From the cell containing the given text, extract its center point as (X, Y) coordinate. 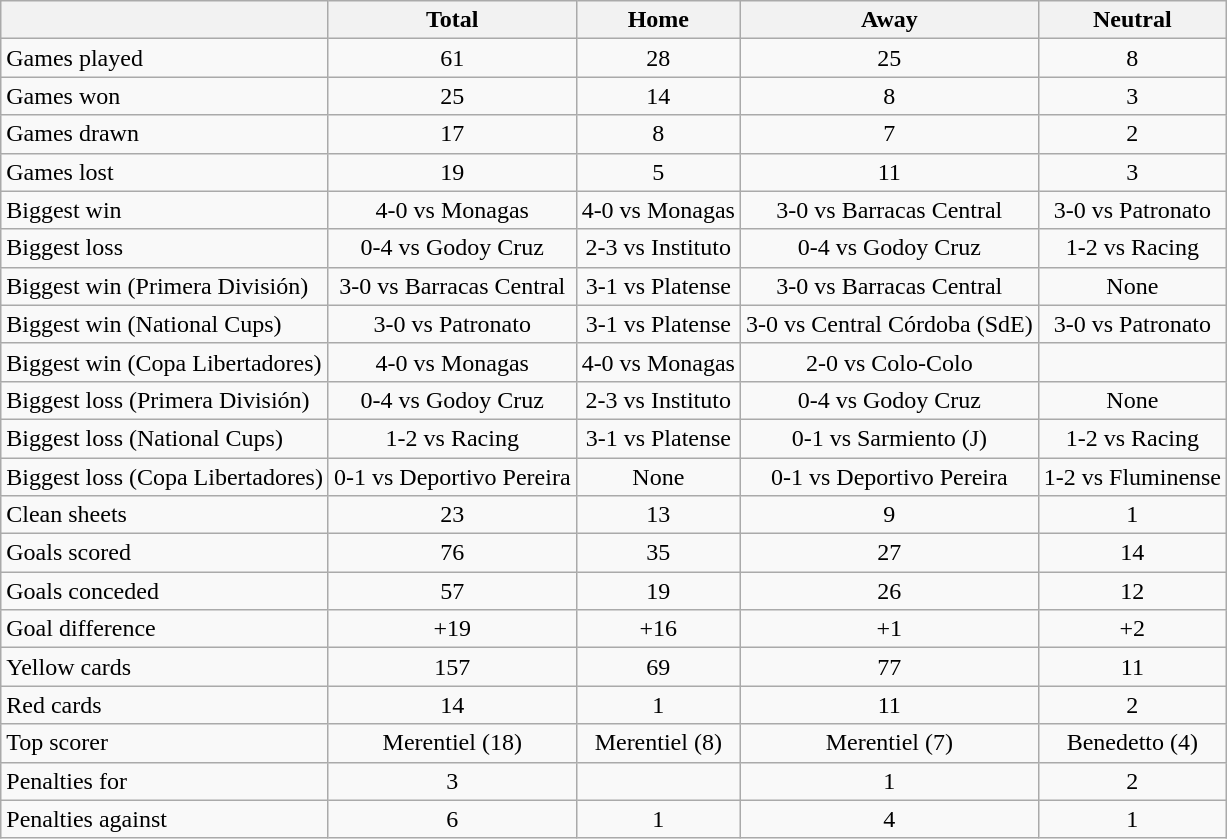
4 (889, 819)
5 (658, 172)
Red cards (165, 705)
57 (452, 591)
+19 (452, 629)
Neutral (1132, 20)
35 (658, 553)
Benedetto (4) (1132, 743)
Penalties against (165, 819)
0-1 vs Sarmiento (J) (889, 438)
Biggest loss (Copa Libertadores) (165, 477)
3-0 vs Central Córdoba (SdE) (889, 324)
Merentiel (7) (889, 743)
Merentiel (18) (452, 743)
Games played (165, 58)
Penalties for (165, 781)
28 (658, 58)
Biggest win (National Cups) (165, 324)
Home (658, 20)
Games lost (165, 172)
26 (889, 591)
Games drawn (165, 134)
69 (658, 667)
Clean sheets (165, 515)
12 (1132, 591)
+16 (658, 629)
Goal difference (165, 629)
Biggest loss (Primera División) (165, 400)
Biggest win (165, 210)
13 (658, 515)
+1 (889, 629)
+2 (1132, 629)
77 (889, 667)
76 (452, 553)
17 (452, 134)
2-0 vs Colo-Colo (889, 362)
6 (452, 819)
27 (889, 553)
Biggest win (Copa Libertadores) (165, 362)
Biggest win (Primera División) (165, 286)
1-2 vs Fluminense (1132, 477)
Merentiel (8) (658, 743)
9 (889, 515)
61 (452, 58)
23 (452, 515)
Games won (165, 96)
Top scorer (165, 743)
Biggest loss (165, 248)
Away (889, 20)
7 (889, 134)
Goals scored (165, 553)
Biggest loss (National Cups) (165, 438)
Yellow cards (165, 667)
157 (452, 667)
Total (452, 20)
Goals conceded (165, 591)
